Capture the cell that displays the provided text and extract its [x, y] central coordinate. 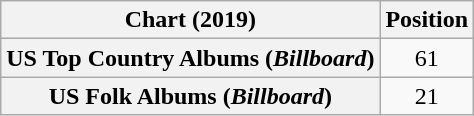
61 [427, 58]
21 [427, 96]
Position [427, 20]
Chart (2019) [190, 20]
US Folk Albums (Billboard) [190, 96]
US Top Country Albums (Billboard) [190, 58]
